Return (x, y) of the center of cell containing provided text 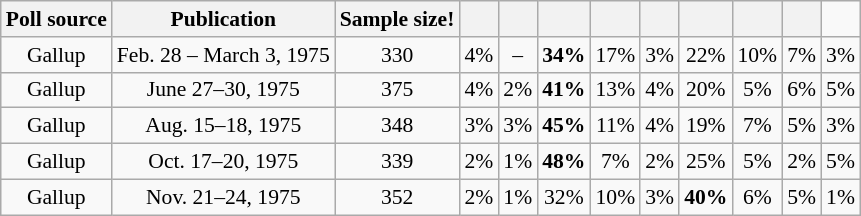
34% (564, 55)
25% (706, 162)
22% (706, 55)
352 (398, 197)
20% (706, 90)
Oct. 17–20, 1975 (224, 162)
13% (616, 90)
11% (616, 126)
Nov. 21–24, 1975 (224, 197)
348 (398, 126)
Feb. 28 – March 3, 1975 (224, 55)
Aug. 15–18, 1975 (224, 126)
Publication (224, 19)
48% (564, 162)
339 (398, 162)
45% (564, 126)
Poll source (56, 19)
41% (564, 90)
32% (564, 197)
17% (616, 55)
19% (706, 126)
– (518, 55)
330 (398, 55)
375 (398, 90)
40% (706, 197)
Sample size! (398, 19)
June 27–30, 1975 (224, 90)
